Scan for the cell matching the given text and deliver its (x, y) coordinate at center. 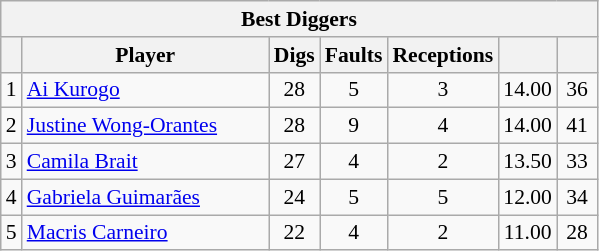
27 (294, 162)
Justine Wong-Orantes (146, 126)
13.50 (528, 162)
Best Diggers (299, 19)
Faults (354, 55)
11.00 (528, 233)
Player (146, 55)
Digs (294, 55)
Macris Carneiro (146, 233)
Ai Kurogo (146, 90)
34 (577, 197)
36 (577, 90)
22 (294, 233)
Gabriela Guimarães (146, 197)
33 (577, 162)
1 (12, 90)
Receptions (442, 55)
24 (294, 197)
12.00 (528, 197)
9 (354, 126)
Camila Brait (146, 162)
41 (577, 126)
